Search for the cell housing the specified text and yield its [X, Y] center coordinate. 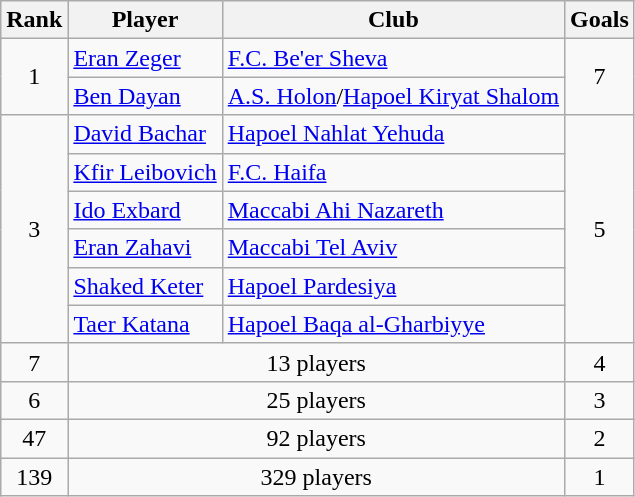
139 [34, 477]
Hapoel Pardesiya [393, 286]
25 players [316, 400]
Eran Zeger [145, 58]
Ido Exbard [145, 210]
2 [600, 438]
Shaked Keter [145, 286]
Ben Dayan [145, 96]
6 [34, 400]
Rank [34, 20]
F.C. Haifa [393, 172]
Hapoel Nahlat Yehuda [393, 134]
A.S. Holon/Hapoel Kiryat Shalom [393, 96]
92 players [316, 438]
Goals [600, 20]
Club [393, 20]
David Bachar [145, 134]
329 players [316, 477]
Maccabi Ahi Nazareth [393, 210]
4 [600, 362]
5 [600, 229]
47 [34, 438]
Kfir Leibovich [145, 172]
Taer Katana [145, 324]
Maccabi Tel Aviv [393, 248]
13 players [316, 362]
F.C. Be'er Sheva [393, 58]
Eran Zahavi [145, 248]
Hapoel Baqa al-Gharbiyye [393, 324]
Player [145, 20]
